Scan for the cell matching the given text and deliver its [x, y] coordinate at center. 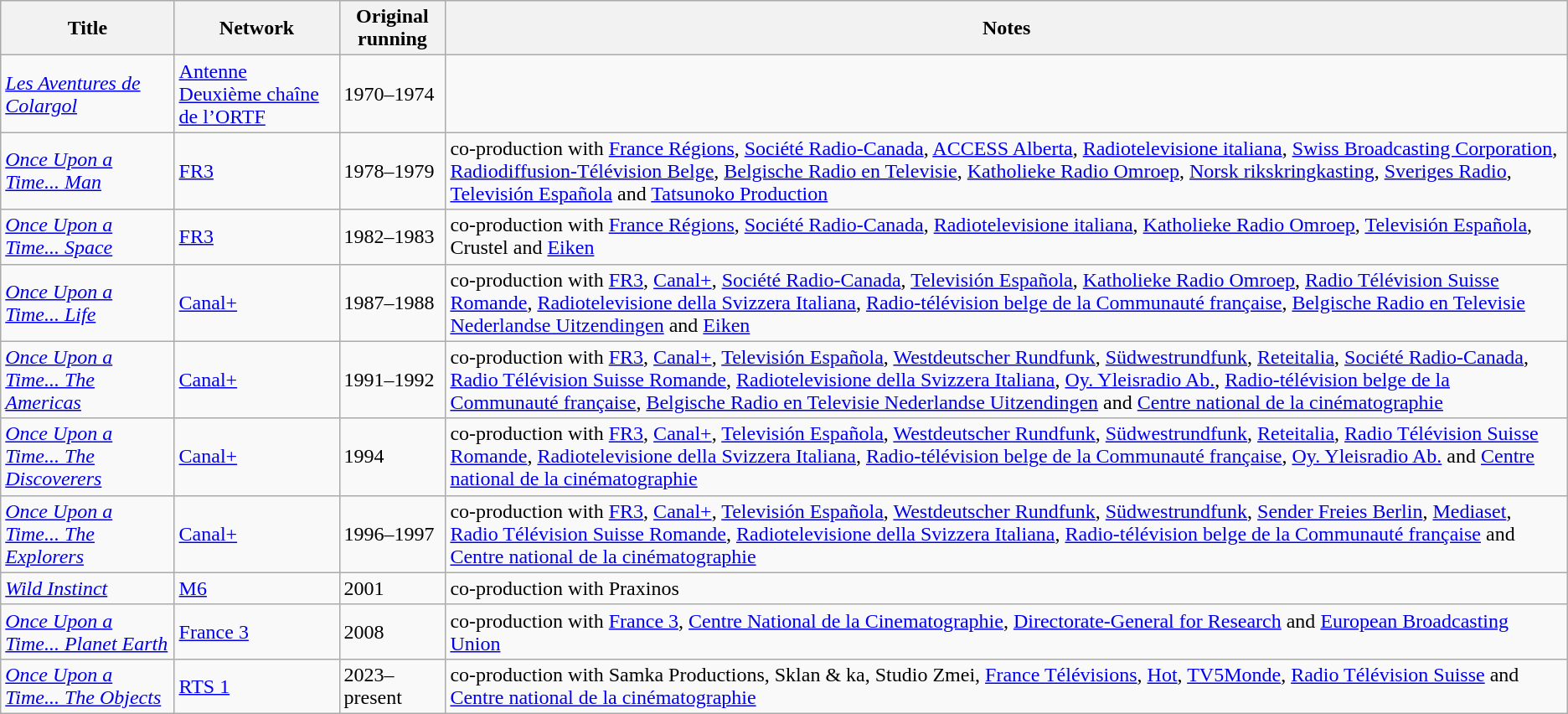
Title [87, 28]
M6 [256, 588]
2008 [392, 632]
Notes [1007, 28]
Original running [392, 28]
1978–1979 [392, 171]
France 3 [256, 632]
co-production with France 3, Centre National de la Cinematographie, Directorate-General for Research and European Broadcasting Union [1007, 632]
Wild Instinct [87, 588]
Les Aventures de Colargol [87, 94]
1996–1997 [392, 534]
Antenne Deuxième chaîne de l’ORTF [256, 94]
Once Upon a Time... The Americas [87, 380]
Once Upon a Time... The Explorers [87, 534]
1982–1983 [392, 236]
1987–1988 [392, 303]
1970–1974 [392, 94]
1991–1992 [392, 380]
1994 [392, 457]
Once Upon a Time... Man [87, 171]
Once Upon a Time... Space [87, 236]
2023–present [392, 686]
Once Upon a Time... The Objects [87, 686]
co-production with France Régions, Société Radio-Canada, Radiotelevisione italiana, Katholieke Radio Omroep, Televisión Española, Crustel and Eiken [1007, 236]
Once Upon a Time... Planet Earth [87, 632]
Once Upon a Time... Life [87, 303]
Network [256, 28]
co-production with Praxinos [1007, 588]
RTS 1 [256, 686]
2001 [392, 588]
Once Upon a Time... The Discoverers [87, 457]
